Return the [X, Y] coordinate for the center point of the cell that contains the specified text.  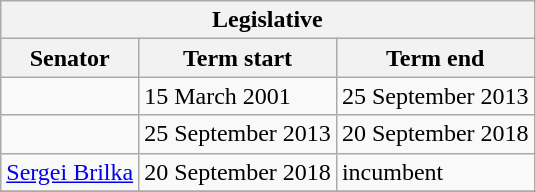
Senator [70, 58]
Term end [435, 58]
incumbent [435, 172]
Term start [238, 58]
15 March 2001 [238, 96]
Sergei Brilka [70, 172]
Legislative [268, 20]
